For the text-containing cell, return its midpoint in (x, y) coordinate format. 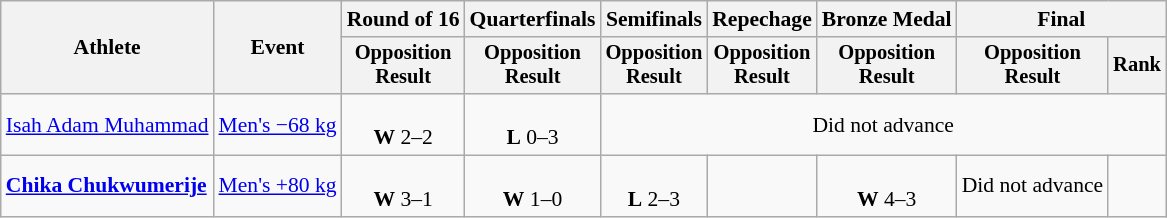
L 0–3 (533, 124)
Chika Chukwumerije (108, 186)
Men's −68 kg (278, 124)
L 2–3 (654, 186)
Men's +80 kg (278, 186)
Quarterfinals (533, 19)
W 3–1 (404, 186)
Bronze Medal (887, 19)
Athlete (108, 48)
Final (1062, 19)
Event (278, 48)
Round of 16 (404, 19)
Isah Adam Muhammad (108, 124)
Rank (1137, 66)
Repechage (762, 19)
W 1–0 (533, 186)
W 4–3 (887, 186)
W 2–2 (404, 124)
Semifinals (654, 19)
